Capture the cell that displays the provided text and extract its [X, Y] central coordinate. 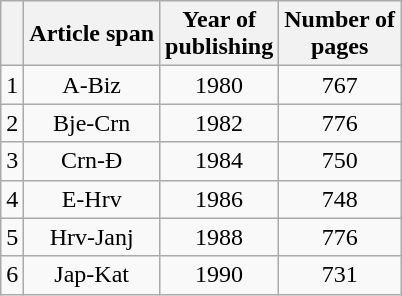
731 [340, 275]
750 [340, 161]
6 [12, 275]
1990 [220, 275]
748 [340, 199]
Jap-Kat [92, 275]
2 [12, 123]
3 [12, 161]
1988 [220, 237]
Year ofpublishing [220, 34]
Article span [92, 34]
A-Biz [92, 85]
Number ofpages [340, 34]
Crn-Đ [92, 161]
1986 [220, 199]
Hrv-Janj [92, 237]
E-Hrv [92, 199]
4 [12, 199]
1 [12, 85]
5 [12, 237]
Bje-Crn [92, 123]
1982 [220, 123]
767 [340, 85]
1984 [220, 161]
1980 [220, 85]
